Find where the given text appears and provide that cell's center as [X, Y] coordinate. 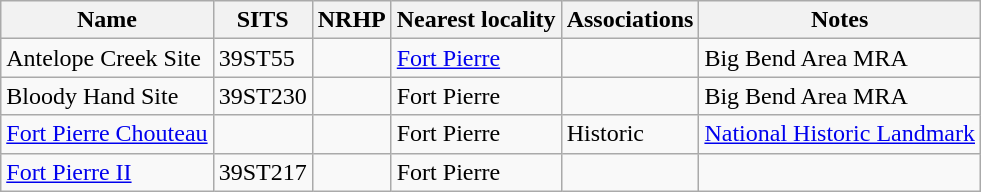
Antelope Creek Site [107, 58]
National Historic Landmark [840, 134]
39ST217 [262, 172]
Bloody Hand Site [107, 96]
Fort Pierre Chouteau [107, 134]
Fort Pierre II [107, 172]
39ST55 [262, 58]
Associations [630, 20]
SITS [262, 20]
Notes [840, 20]
Historic [630, 134]
Nearest locality [476, 20]
NRHP [352, 20]
39ST230 [262, 96]
Name [107, 20]
